Capture the cell that displays the provided text and extract its (X, Y) central coordinate. 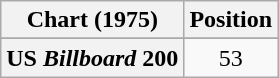
Position (231, 20)
US Billboard 200 (92, 58)
Chart (1975) (92, 20)
53 (231, 58)
